Return the (x, y) coordinate for the center point of the cell that contains the specified text.  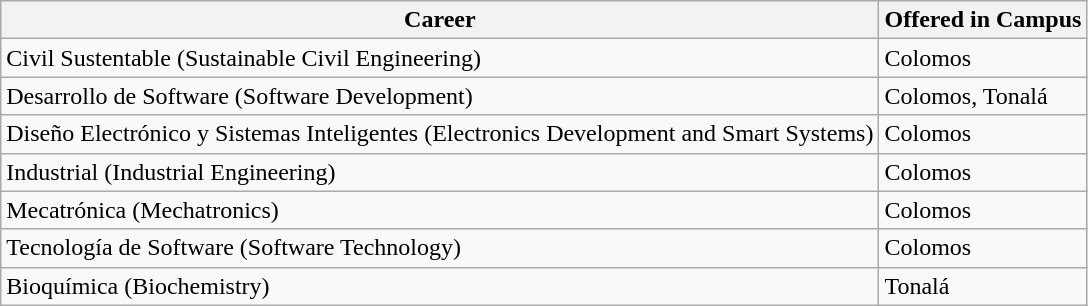
Civil Sustentable (Sustainable Civil Engineering) (440, 58)
Industrial (Industrial Engineering) (440, 172)
Tonalá (983, 286)
Bioquímica (Biochemistry) (440, 286)
Tecnología de Software (Software Technology) (440, 248)
Diseño Electrónico y Sistemas Inteligentes (Electronics Development and Smart Systems) (440, 134)
Mecatrónica (Mechatronics) (440, 210)
Desarrollo de Software (Software Development) (440, 96)
Offered in Campus (983, 20)
Career (440, 20)
Colomos, Tonalá (983, 96)
